Detect which cell encompasses the target text, then output its [X, Y] center coordinate. 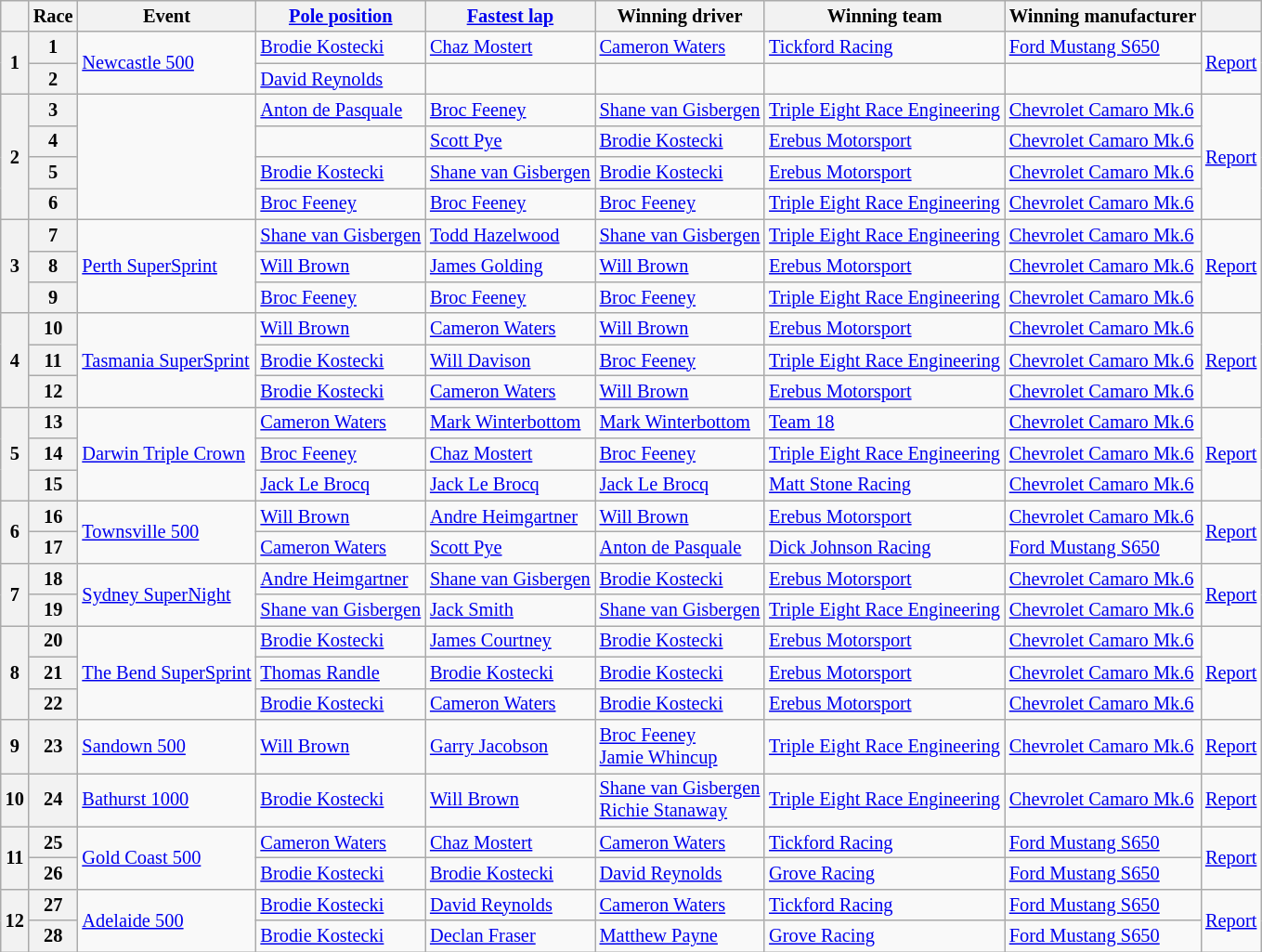
16 [54, 516]
Winning driver [680, 16]
Sandown 500 [166, 746]
Garry Jacobson [511, 746]
17 [54, 547]
20 [54, 641]
Pole position [342, 16]
Gold Coast 500 [166, 858]
18 [54, 579]
Townsville 500 [166, 531]
24 [54, 800]
Adelaide 500 [166, 919]
23 [54, 746]
The Bend SuperSprint [166, 672]
Declan Fraser [511, 936]
Thomas Randle [342, 672]
28 [54, 936]
Newcastle 500 [166, 63]
15 [54, 485]
Matt Stone Racing [884, 485]
Jack Smith [511, 610]
Shane van Gisbergen Richie Stanaway [680, 800]
Darwin Triple Crown [166, 453]
Tasmania SuperSprint [166, 360]
James Courtney [511, 641]
James Golding [511, 267]
Race [54, 16]
Todd Hazelwood [511, 235]
21 [54, 672]
Matthew Payne [680, 936]
Team 18 [884, 423]
22 [54, 704]
Will Davison [511, 360]
Winning team [884, 16]
Event [166, 16]
Bathurst 1000 [166, 800]
26 [54, 873]
Fastest lap [511, 16]
14 [54, 454]
Sydney SuperNight [166, 594]
Dick Johnson Racing [884, 547]
27 [54, 905]
Winning manufacturer [1103, 16]
Perth SuperSprint [166, 266]
19 [54, 610]
13 [54, 423]
25 [54, 842]
Broc Feeney Jamie Whincup [680, 746]
